Output the [X, Y] coordinate of the center of the cell containing the given text.  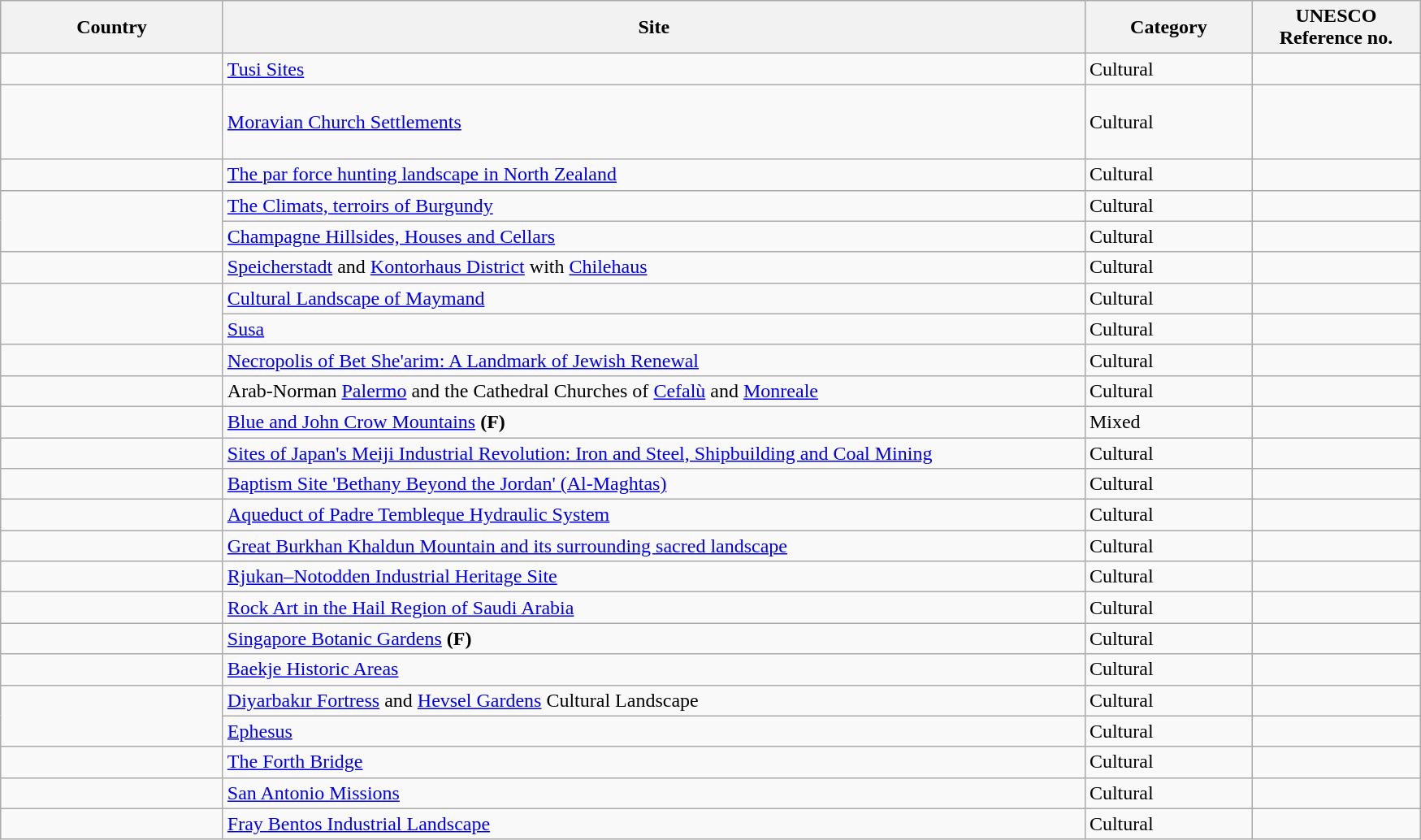
Susa [653, 329]
Arab-Norman Palermo and the Cathedral Churches of Cefalù and Monreale [653, 391]
Rjukan–Notodden Industrial Heritage Site [653, 577]
Baekje Historic Areas [653, 669]
Ephesus [653, 731]
Champagne Hillsides, Houses and Cellars [653, 236]
San Antonio Missions [653, 793]
Great Burkhan Khaldun Mountain and its surrounding sacred landscape [653, 546]
Site [653, 28]
Singapore Botanic Gardens (F) [653, 639]
The par force hunting landscape in North Zealand [653, 175]
Blue and John Crow Mountains (F) [653, 422]
Necropolis of Bet She'arim: A Landmark of Jewish Renewal [653, 360]
Diyarbakır Fortress and Hevsel Gardens Cultural Landscape [653, 700]
Moravian Church Settlements [653, 122]
Aqueduct of Padre Tembleque Hydraulic System [653, 515]
Sites of Japan's Meiji Industrial Revolution: Iron and Steel, Shipbuilding and Coal Mining [653, 452]
Cultural Landscape of Maymand [653, 298]
Tusi Sites [653, 69]
Category [1168, 28]
Rock Art in the Hail Region of Saudi Arabia [653, 608]
Country [112, 28]
The Climats, terroirs of Burgundy [653, 206]
Mixed [1168, 422]
Baptism Site 'Bethany Beyond the Jordan' (Al-Maghtas) [653, 484]
Speicherstadt and Kontorhaus District with Chilehaus [653, 267]
Fray Bentos Industrial Landscape [653, 824]
UNESCO Reference no. [1336, 28]
The Forth Bridge [653, 762]
